Provide the (x, y) coordinate of the cell's center where the given text is located.  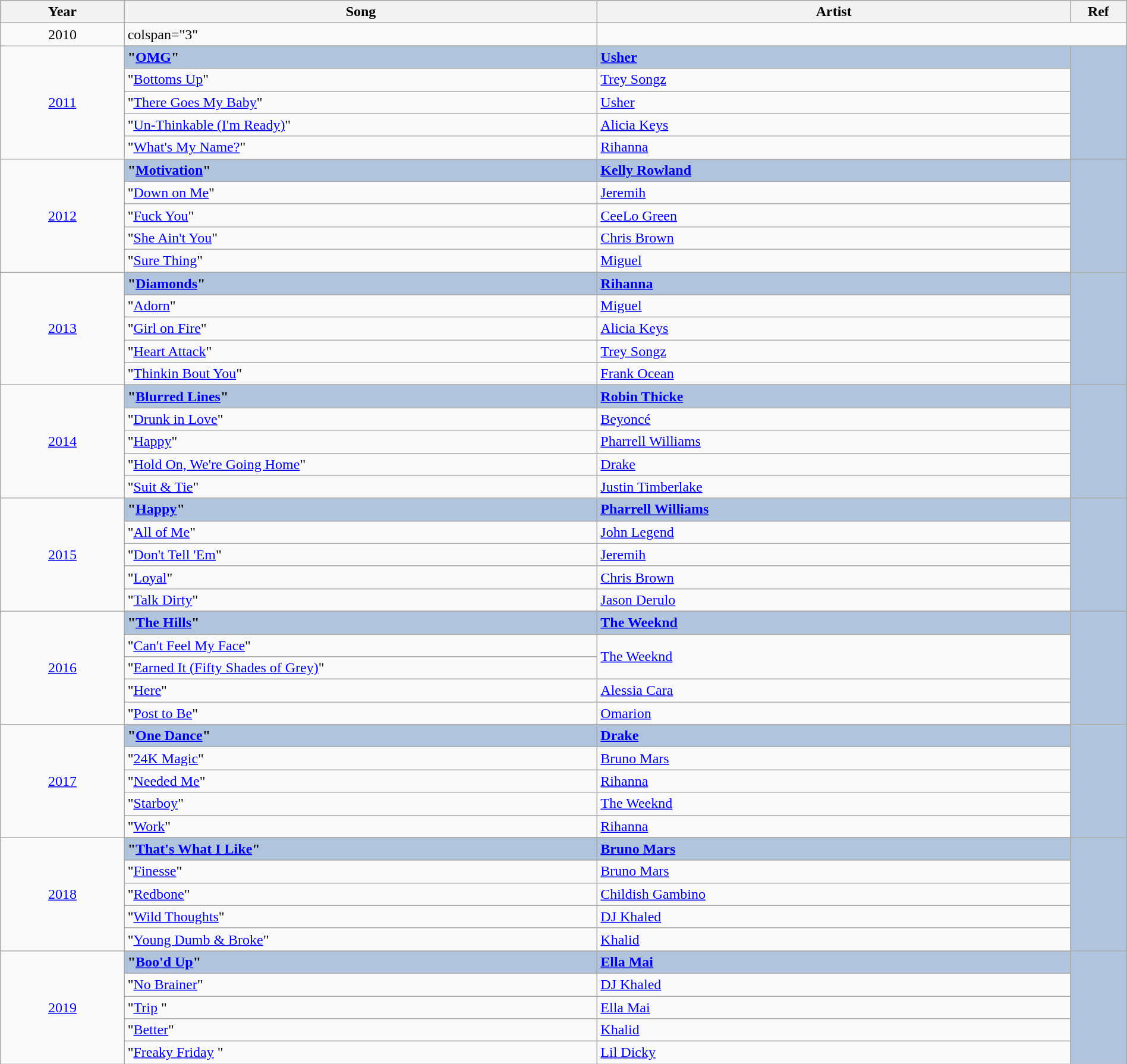
"Drunk in Love" (361, 419)
"Loyal" (361, 577)
Beyoncé (834, 419)
2019 (62, 1007)
Omarion (834, 713)
Lil Dicky (834, 1053)
"That's What I Like" (361, 849)
Kelly Rowland (834, 170)
"Can't Feel My Face" (361, 645)
"Work" (361, 826)
Childish Gambino (834, 894)
Year (62, 12)
"Boo'd Up" (361, 962)
"Heart Attack" (361, 351)
2018 (62, 894)
"Here" (361, 691)
"There Goes My Baby" (361, 102)
Artist (834, 12)
"Un-Thinkable (I'm Ready)" (361, 125)
"Young Dumb & Broke" (361, 939)
Robin Thicke (834, 396)
"All of Me" (361, 532)
CeeLo Green (834, 215)
"Talk Dirty" (361, 600)
"24K Magic" (361, 758)
"Sure Thing" (361, 260)
John Legend (834, 532)
Alessia Cara (834, 691)
Song (361, 12)
Ref (1098, 12)
"Adorn" (361, 306)
"Diamonds" (361, 284)
"Blurred Lines" (361, 396)
"Motivation" (361, 170)
"Needed Me" (361, 781)
"Freaky Friday " (361, 1053)
"What's My Name?" (361, 147)
"Suit & Tie" (361, 487)
"Hold On, We're Going Home" (361, 464)
"Girl on Fire" (361, 329)
2016 (62, 668)
"One Dance" (361, 736)
2015 (62, 555)
"Bottoms Up" (361, 80)
"Redbone" (361, 894)
"OMG" (361, 57)
"Trip " (361, 1008)
"She Ain't You" (361, 238)
"Finesse" (361, 871)
2011 (62, 102)
"Earned It (Fifty Shades of Grey)" (361, 668)
Justin Timberlake (834, 487)
"Post to Be" (361, 713)
2014 (62, 442)
"Don't Tell 'Em" (361, 555)
"Better" (361, 1030)
"Thinkin Bout You" (361, 374)
Jason Derulo (834, 600)
"No Brainer" (361, 984)
"Down on Me" (361, 193)
"Starboy" (361, 804)
"Wild Thoughts" (361, 917)
"Fuck You" (361, 215)
2010 (62, 34)
"The Hills" (361, 622)
2012 (62, 215)
2017 (62, 781)
2013 (62, 329)
colspan="3" (361, 34)
Frank Ocean (834, 374)
